For the text-containing cell, return its midpoint in [X, Y] coordinate format. 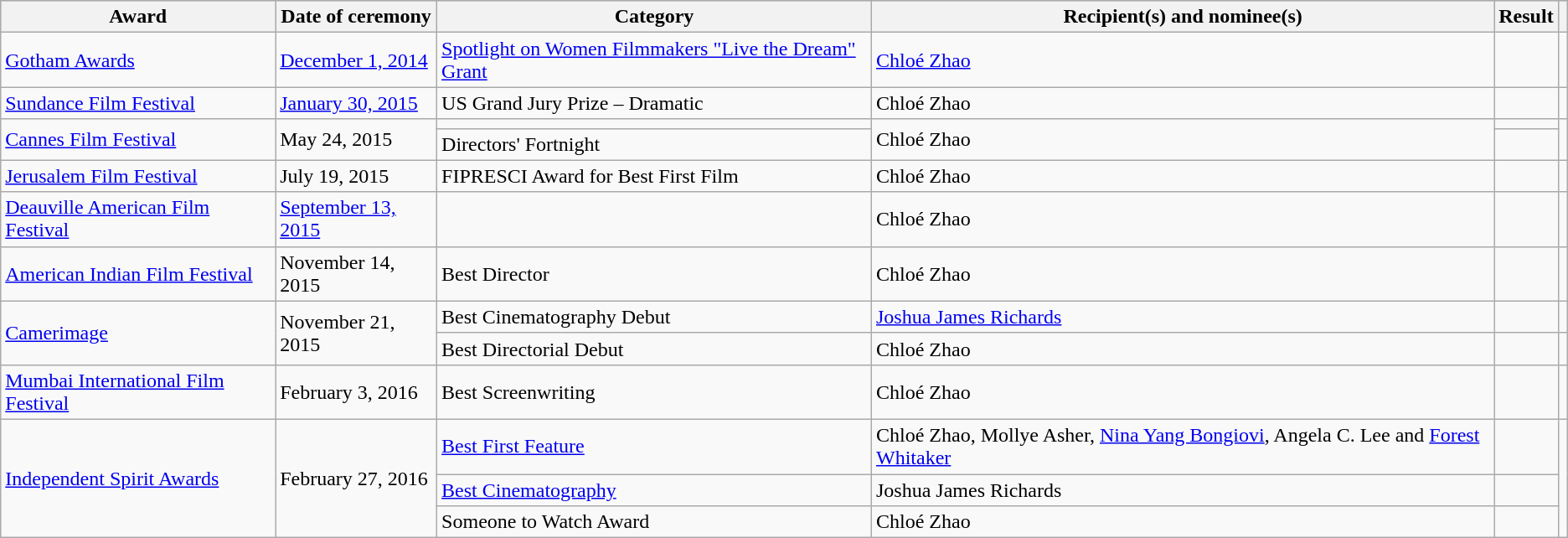
February 27, 2016 [357, 478]
Gotham Awards [138, 60]
Mumbai International Film Festival [138, 392]
Sundance Film Festival [138, 103]
Date of ceremony [357, 17]
September 13, 2015 [357, 220]
Result [1526, 17]
Best Directorial Debut [655, 349]
November 14, 2015 [357, 273]
Award [138, 17]
Category [655, 17]
May 24, 2015 [357, 139]
American Indian Film Festival [138, 273]
Best Screenwriting [655, 392]
Camerimage [138, 333]
Directors' Fortnight [655, 144]
Recipient(s) and nominee(s) [1183, 17]
Jerusalem Film Festival [138, 176]
Someone to Watch Award [655, 522]
FIPRESCI Award for Best First Film [655, 176]
Independent Spirit Awards [138, 478]
Cannes Film Festival [138, 139]
Best Director [655, 273]
November 21, 2015 [357, 333]
Best Cinematography [655, 490]
July 19, 2015 [357, 176]
Deauville American Film Festival [138, 220]
January 30, 2015 [357, 103]
Spotlight on Women Filmmakers "Live the Dream" Grant [655, 60]
Best Cinematography Debut [655, 317]
February 3, 2016 [357, 392]
Chloé Zhao, Mollye Asher, Nina Yang Bongiovi, Angela C. Lee and Forest Whitaker [1183, 446]
US Grand Jury Prize – Dramatic [655, 103]
December 1, 2014 [357, 60]
Best First Feature [655, 446]
